Detect which cell encompasses the target text, then output its [x, y] center coordinate. 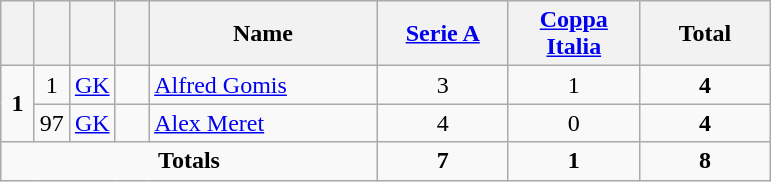
Alex Meret [264, 123]
97 [52, 123]
7 [442, 161]
Serie A [442, 34]
Total [704, 34]
3 [442, 85]
0 [574, 123]
Alfred Gomis [264, 85]
Totals [189, 161]
8 [704, 161]
Name [264, 34]
Coppa Italia [574, 34]
